Search for the cell housing the specified text and yield its [x, y] center coordinate. 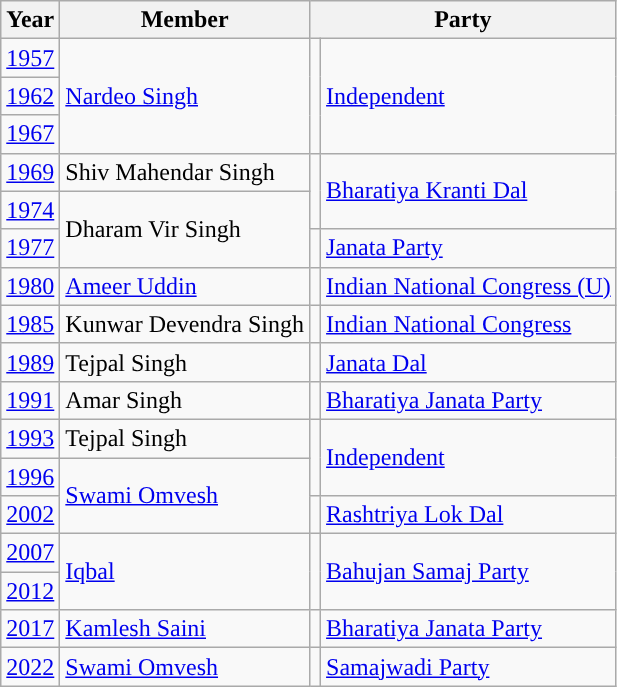
1996 [30, 477]
2022 [30, 667]
Janata Dal [469, 362]
1957 [30, 58]
1962 [30, 96]
2017 [30, 629]
1989 [30, 362]
Indian National Congress (U) [469, 286]
Indian National Congress [469, 324]
Amar Singh [185, 400]
1977 [30, 248]
2007 [30, 553]
1967 [30, 134]
Ameer Uddin [185, 286]
Bharatiya Kranti Dal [469, 191]
Bahujan Samaj Party [469, 572]
Nardeo Singh [185, 96]
Party [462, 20]
Iqbal [185, 572]
1985 [30, 324]
1991 [30, 400]
Dharam Vir Singh [185, 229]
Janata Party [469, 248]
Year [30, 20]
1974 [30, 210]
Kunwar Devendra Singh [185, 324]
2002 [30, 515]
Samajwadi Party [469, 667]
1993 [30, 438]
1980 [30, 286]
Rashtriya Lok Dal [469, 515]
Member [185, 20]
Shiv Mahendar Singh [185, 172]
Kamlesh Saini [185, 629]
1969 [30, 172]
2012 [30, 591]
